Extract the (X, Y) coordinate from the center of the cell holding the provided text.  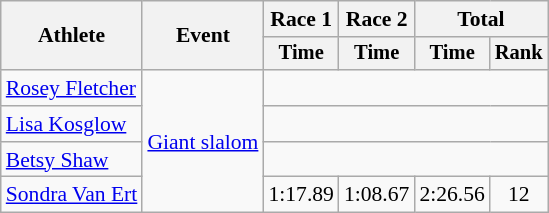
2:26.56 (452, 195)
Event (202, 36)
Race 2 (376, 19)
Betsy Shaw (72, 160)
Race 1 (300, 19)
Sondra Van Ert (72, 195)
Lisa Kosglow (72, 124)
Rosey Fletcher (72, 88)
Rank (519, 54)
Athlete (72, 36)
1:17.89 (300, 195)
Total (480, 19)
1:08.67 (376, 195)
Giant slalom (202, 141)
12 (519, 195)
